Detect which cell encompasses the target text, then output its [X, Y] center coordinate. 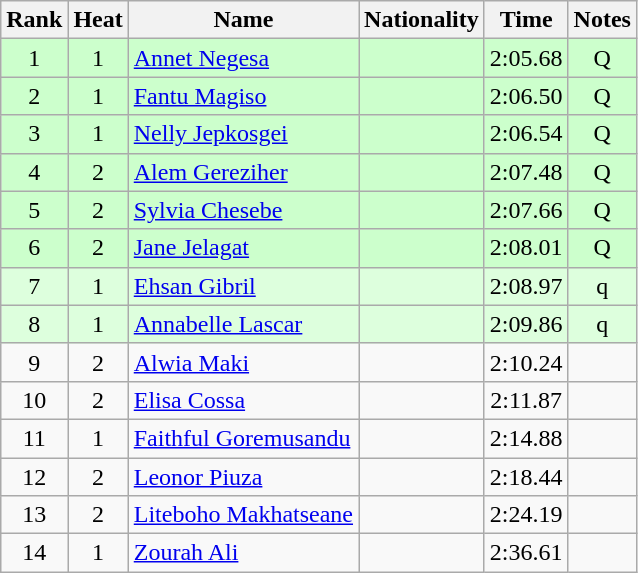
Notes [602, 20]
Nelly Jepkosgei [243, 134]
2:08.97 [526, 286]
2:06.50 [526, 96]
2:07.66 [526, 210]
Faithful Goremusandu [243, 438]
2:11.87 [526, 400]
14 [34, 553]
Fantu Magiso [243, 96]
2:36.61 [526, 553]
2:07.48 [526, 172]
Zourah Ali [243, 553]
2:08.01 [526, 248]
12 [34, 477]
2:10.24 [526, 362]
13 [34, 515]
Nationality [422, 20]
2:24.19 [526, 515]
Liteboho Makhatseane [243, 515]
3 [34, 134]
2:09.86 [526, 324]
Rank [34, 20]
5 [34, 210]
Annet Negesa [243, 58]
9 [34, 362]
Heat [98, 20]
Jane Jelagat [243, 248]
8 [34, 324]
2:14.88 [526, 438]
11 [34, 438]
Annabelle Lascar [243, 324]
7 [34, 286]
Elisa Cossa [243, 400]
Alem Gereziher [243, 172]
Alwia Maki [243, 362]
Ehsan Gibril [243, 286]
Leonor Piuza [243, 477]
2:05.68 [526, 58]
Sylvia Chesebe [243, 210]
2:06.54 [526, 134]
Name [243, 20]
Time [526, 20]
10 [34, 400]
6 [34, 248]
4 [34, 172]
2:18.44 [526, 477]
